Determine the [X, Y] coordinate at the center of the cell enclosing the given text.  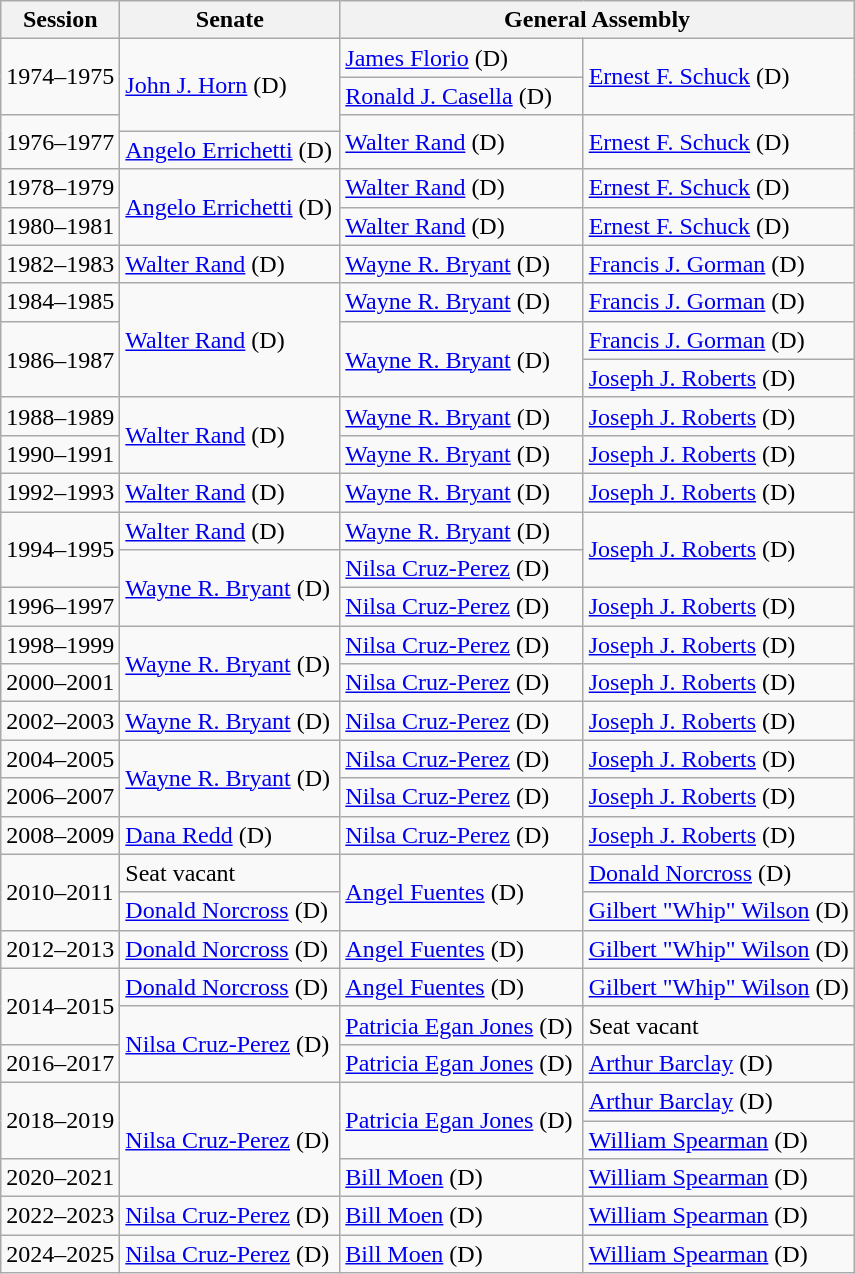
2014–2015 [60, 1006]
1984–1985 [60, 302]
2020–2021 [60, 1178]
1994–1995 [60, 550]
James Florio (D) [462, 58]
1974–1975 [60, 77]
John J. Horn (D) [230, 85]
1986–1987 [60, 359]
2010–2011 [60, 892]
1998–1999 [60, 645]
1990–1991 [60, 454]
2024–2025 [60, 1254]
1988–1989 [60, 416]
1996–1997 [60, 607]
1982–1983 [60, 264]
1978–1979 [60, 188]
2004–2005 [60, 759]
Ronald J. Casella (D) [462, 96]
1980–1981 [60, 226]
Dana Redd (D) [230, 835]
1992–1993 [60, 492]
2002–2003 [60, 721]
2000–2001 [60, 683]
2006–2007 [60, 797]
2008–2009 [60, 835]
Session [60, 20]
Senate [230, 20]
2012–2013 [60, 949]
2018–2019 [60, 1120]
2022–2023 [60, 1216]
General Assembly [598, 20]
2016–2017 [60, 1063]
1976–1977 [60, 142]
